From the cell containing the given text, extract its center point as [x, y] coordinate. 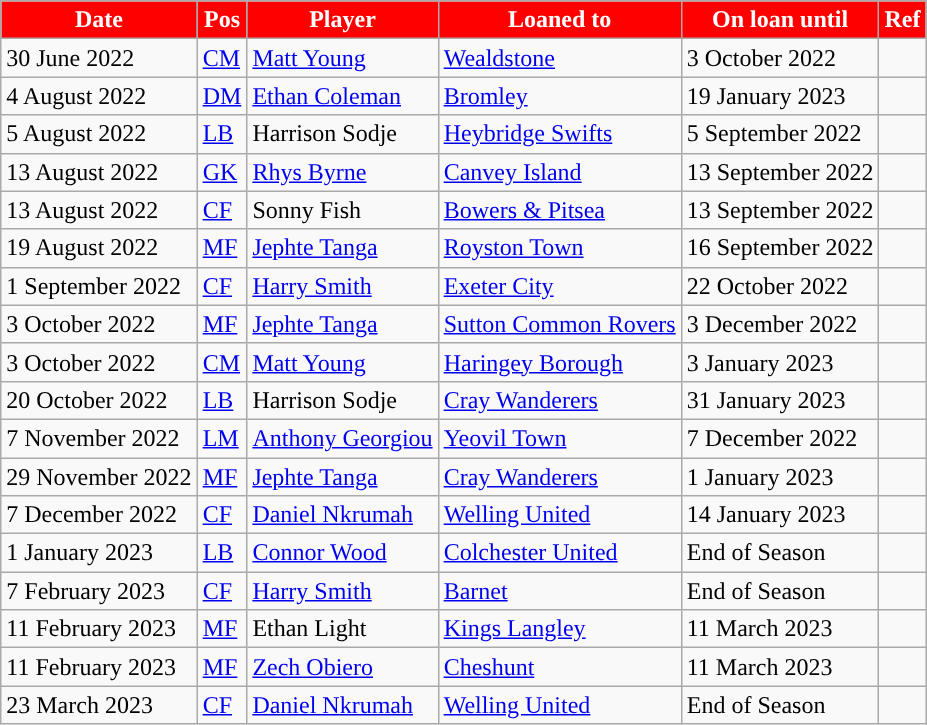
Colchester United [560, 553]
19 January 2023 [780, 96]
Kings Langley [560, 629]
Bromley [560, 96]
Sonny Fish [342, 210]
22 October 2022 [780, 286]
Zech Obiero [342, 667]
Anthony Georgiou [342, 438]
19 August 2022 [99, 248]
Heybridge Swifts [560, 134]
Bowers & Pitsea [560, 210]
7 November 2022 [99, 438]
Barnet [560, 591]
Cheshunt [560, 667]
7 February 2023 [99, 591]
Canvey Island [560, 172]
Yeovil Town [560, 438]
GK [222, 172]
LM [222, 438]
3 December 2022 [780, 324]
20 October 2022 [99, 400]
DM [222, 96]
30 June 2022 [99, 58]
16 September 2022 [780, 248]
14 January 2023 [780, 515]
Ethan Coleman [342, 96]
Connor Wood [342, 553]
Exeter City [560, 286]
Sutton Common Rovers [560, 324]
Wealdstone [560, 58]
5 August 2022 [99, 134]
On loan until [780, 20]
Ref [902, 20]
Pos [222, 20]
1 September 2022 [99, 286]
Ethan Light [342, 629]
31 January 2023 [780, 400]
Haringey Borough [560, 362]
Player [342, 20]
Rhys Byrne [342, 172]
5 September 2022 [780, 134]
29 November 2022 [99, 477]
Loaned to [560, 20]
23 March 2023 [99, 705]
Date [99, 20]
3 January 2023 [780, 362]
4 August 2022 [99, 96]
Royston Town [560, 248]
